Locate the cell with the specified text and output its [X, Y] center coordinate. 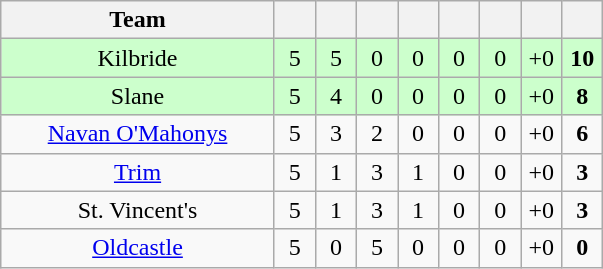
Slane [138, 96]
8 [582, 96]
Team [138, 20]
2 [376, 134]
Oldcastle [138, 248]
Trim [138, 172]
6 [582, 134]
4 [336, 96]
St. Vincent's [138, 210]
10 [582, 58]
Kilbride [138, 58]
Navan O'Mahonys [138, 134]
